For the text-containing cell, return its midpoint in [X, Y] coordinate format. 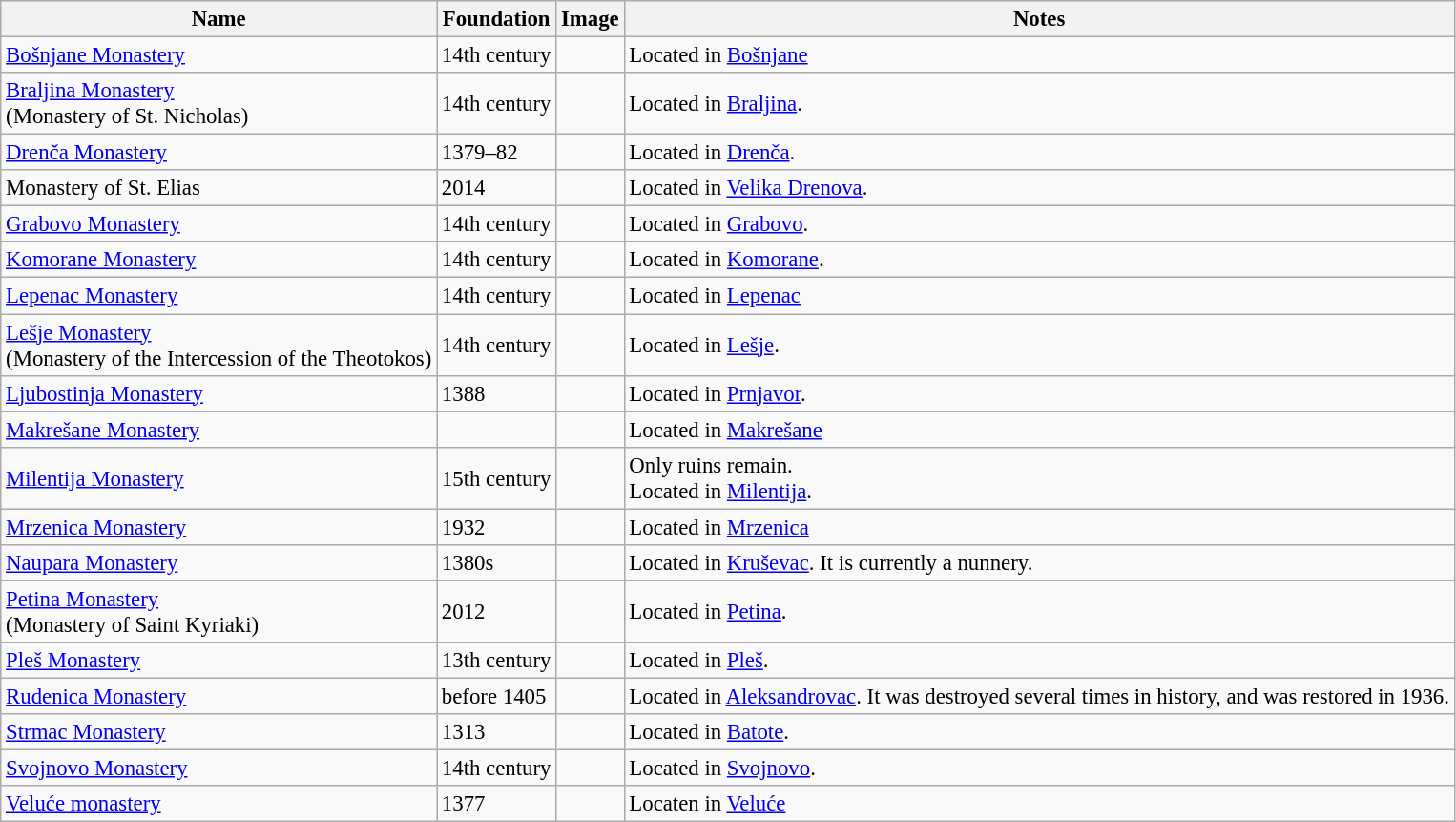
Located in Batote. [1039, 732]
Lepenac Monastery [219, 296]
Located in Prnjavor. [1039, 393]
Located in Braljina. [1039, 103]
1377 [496, 804]
Only ruins remain.Located in Milentija. [1039, 477]
1379–82 [496, 153]
Located in Grabovo. [1039, 224]
Located in Lepenac [1039, 296]
Located in Drenča. [1039, 153]
Located in Mrzenica [1039, 527]
2014 [496, 188]
Ljubostinja Monastery [219, 393]
Rudenica Monastery [219, 696]
1313 [496, 732]
Petina Monastery(Monastery of Saint Kyriaki) [219, 611]
Located in Velika Drenova. [1039, 188]
Located in Lešje. [1039, 346]
Makrešane Monastery [219, 430]
Strmac Monastery [219, 732]
Located in Pleš. [1039, 661]
before 1405 [496, 696]
Bošnjane Monastery [219, 55]
Grabovo Monastery [219, 224]
Pleš Monastery [219, 661]
Drenča Monastery [219, 153]
Locaten in Veluće [1039, 804]
1932 [496, 527]
Located in Bošnjane [1039, 55]
Veluće monastery [219, 804]
1380s [496, 563]
Komorane Monastery [219, 261]
13th century [496, 661]
Naupara Monastery [219, 563]
Foundation [496, 19]
1388 [496, 393]
15th century [496, 477]
Name [219, 19]
Image [590, 19]
Located in Aleksandrovac. It was destroyed several times in history, and was restored in 1936. [1039, 696]
Svojnovo Monastery [219, 769]
Mrzenica Monastery [219, 527]
Notes [1039, 19]
Monastery of St. Elias [219, 188]
Braljina Monastery(Monastery of St. Nicholas) [219, 103]
Located in Svojnovo. [1039, 769]
Located in Komorane. [1039, 261]
Located in Kruševac. It is currently a nunnery. [1039, 563]
Milentija Monastery [219, 477]
Located in Makrešane [1039, 430]
2012 [496, 611]
Lešje Monastery(Monastery of the Intercession of the Theotokos) [219, 346]
Located in Petina. [1039, 611]
